Determine the (X, Y) coordinate at the center of the cell enclosing the given text.  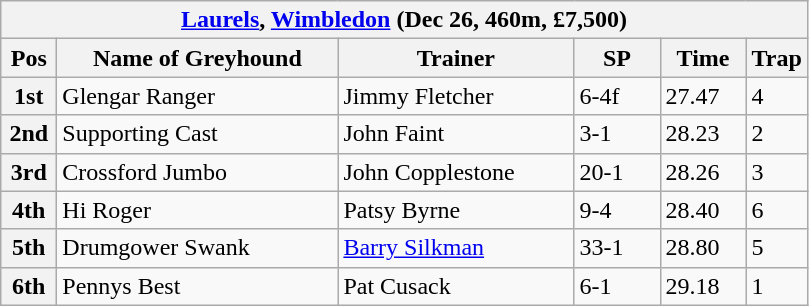
1 (776, 286)
2nd (29, 134)
28.26 (703, 172)
Trap (776, 58)
20-1 (617, 172)
Patsy Byrne (456, 210)
Name of Greyhound (198, 58)
6-4f (617, 96)
28.80 (703, 248)
29.18 (703, 286)
6 (776, 210)
Time (703, 58)
9-4 (617, 210)
5 (776, 248)
4 (776, 96)
Laurels, Wimbledon (Dec 26, 460m, £7,500) (404, 20)
3-1 (617, 134)
John Copplestone (456, 172)
1st (29, 96)
27.47 (703, 96)
28.40 (703, 210)
Pat Cusack (456, 286)
4th (29, 210)
6th (29, 286)
John Faint (456, 134)
3rd (29, 172)
Jimmy Fletcher (456, 96)
Trainer (456, 58)
Pos (29, 58)
2 (776, 134)
5th (29, 248)
Glengar Ranger (198, 96)
Crossford Jumbo (198, 172)
Pennys Best (198, 286)
Hi Roger (198, 210)
Supporting Cast (198, 134)
6-1 (617, 286)
33-1 (617, 248)
28.23 (703, 134)
Drumgower Swank (198, 248)
Barry Silkman (456, 248)
3 (776, 172)
SP (617, 58)
